Locate the cell with the specified text and output its (X, Y) center coordinate. 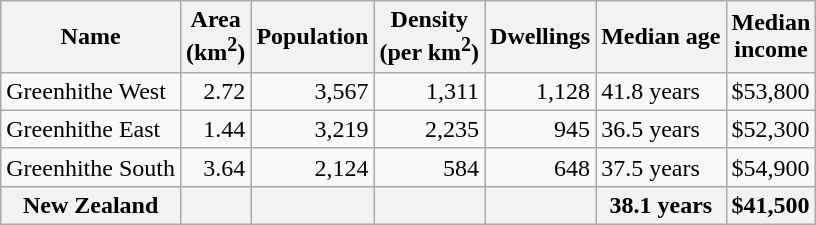
New Zealand (91, 205)
36.5 years (661, 129)
3.64 (215, 167)
Greenhithe West (91, 91)
38.1 years (661, 205)
2.72 (215, 91)
2,235 (430, 129)
1,311 (430, 91)
$52,300 (771, 129)
1,128 (540, 91)
41.8 years (661, 91)
Area(km2) (215, 37)
Density(per km2) (430, 37)
Greenhithe East (91, 129)
Median age (661, 37)
945 (540, 129)
Name (91, 37)
Dwellings (540, 37)
3,567 (312, 91)
$41,500 (771, 205)
648 (540, 167)
$53,800 (771, 91)
1.44 (215, 129)
3,219 (312, 129)
2,124 (312, 167)
37.5 years (661, 167)
584 (430, 167)
$54,900 (771, 167)
Population (312, 37)
Medianincome (771, 37)
Greenhithe South (91, 167)
